Identify which cell holds the provided text, then report its (x, y) central coordinate. 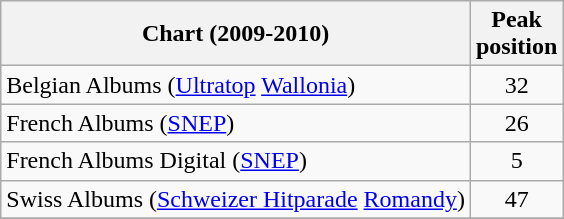
Swiss Albums (Schweizer Hitparade Romandy) (236, 199)
French Albums Digital (SNEP) (236, 161)
5 (516, 161)
French Albums (SNEP) (236, 123)
26 (516, 123)
Chart (2009-2010) (236, 34)
32 (516, 85)
47 (516, 199)
Belgian Albums (Ultratop Wallonia) (236, 85)
Peakposition (516, 34)
